For the text-containing cell, return its midpoint in (x, y) coordinate format. 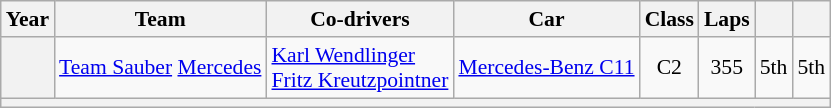
C2 (670, 68)
Team (160, 19)
Co-drivers (360, 19)
Team Sauber Mercedes (160, 68)
Laps (727, 19)
Mercedes-Benz C11 (546, 68)
Year (28, 19)
355 (727, 68)
Car (546, 19)
Karl Wendlinger Fritz Kreutzpointner (360, 68)
Class (670, 19)
